Capture the cell that displays the provided text and extract its (x, y) central coordinate. 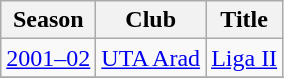
Title (244, 20)
Liga II (244, 58)
2001–02 (48, 58)
Season (48, 20)
UTA Arad (151, 58)
Club (151, 20)
